Find where the given text appears and provide that cell's center as (x, y) coordinate. 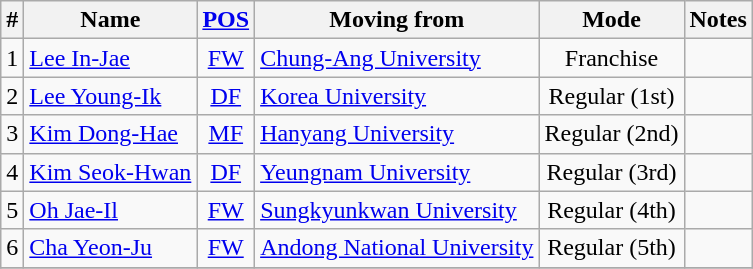
Chung-Ang University (397, 58)
Notes (718, 20)
Yeungnam University (397, 172)
Cha Yeon-Ju (110, 248)
Mode (612, 20)
Moving from (397, 20)
Oh Jae-Il (110, 210)
Lee In-Jae (110, 58)
Regular (5th) (612, 248)
Korea University (397, 96)
4 (12, 172)
POS (226, 20)
Regular (1st) (612, 96)
# (12, 20)
Kim Dong-Hae (110, 134)
Regular (3rd) (612, 172)
Lee Young-Ik (110, 96)
2 (12, 96)
Sungkyunkwan University (397, 210)
MF (226, 134)
5 (12, 210)
Kim Seok-Hwan (110, 172)
1 (12, 58)
Franchise (612, 58)
3 (12, 134)
Regular (4th) (612, 210)
Andong National University (397, 248)
Hanyang University (397, 134)
Regular (2nd) (612, 134)
6 (12, 248)
Name (110, 20)
